Identify which cell holds the provided text, then report its [X, Y] central coordinate. 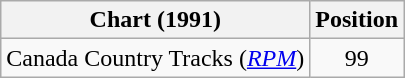
Position [357, 20]
99 [357, 58]
Chart (1991) [156, 20]
Canada Country Tracks (RPM) [156, 58]
